Capture the cell that displays the provided text and extract its [x, y] central coordinate. 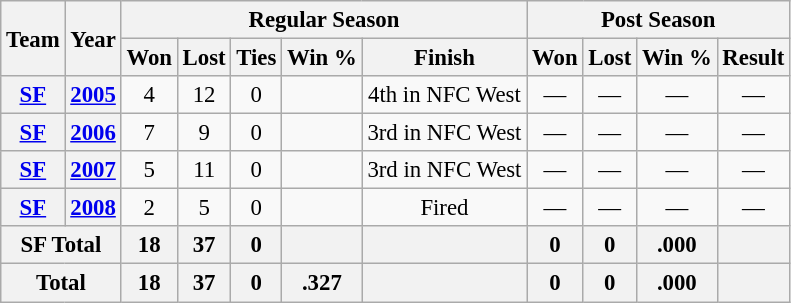
4 [149, 95]
2007 [93, 170]
.327 [322, 283]
Year [93, 38]
Team [33, 38]
2005 [93, 95]
9 [204, 133]
12 [204, 95]
SF Total [61, 245]
7 [149, 133]
Total [61, 283]
Fired [444, 208]
Result [754, 58]
4th in NFC West [444, 95]
Finish [444, 58]
2006 [93, 133]
Ties [256, 58]
2 [149, 208]
11 [204, 170]
Regular Season [324, 20]
2008 [93, 208]
Post Season [658, 20]
